From the cell containing the given text, extract its center point as [x, y] coordinate. 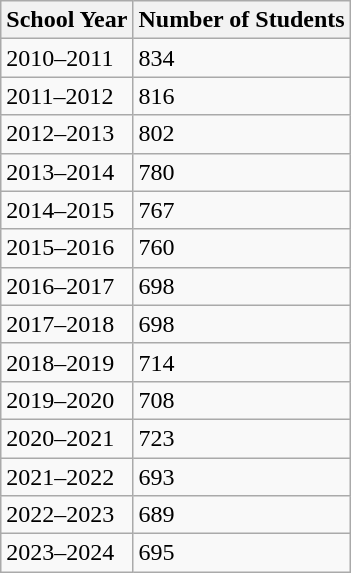
2018–2019 [67, 362]
714 [242, 362]
2016–2017 [67, 286]
2021–2022 [67, 477]
767 [242, 210]
2012–2013 [67, 134]
2017–2018 [67, 324]
2023–2024 [67, 553]
693 [242, 477]
2015–2016 [67, 248]
2019–2020 [67, 400]
834 [242, 58]
816 [242, 96]
802 [242, 134]
2020–2021 [67, 438]
760 [242, 248]
2014–2015 [67, 210]
708 [242, 400]
2010–2011 [67, 58]
695 [242, 553]
780 [242, 172]
2011–2012 [67, 96]
723 [242, 438]
2013–2014 [67, 172]
Number of Students [242, 20]
School Year [67, 20]
689 [242, 515]
2022–2023 [67, 515]
